Capture the cell that displays the provided text and extract its (x, y) central coordinate. 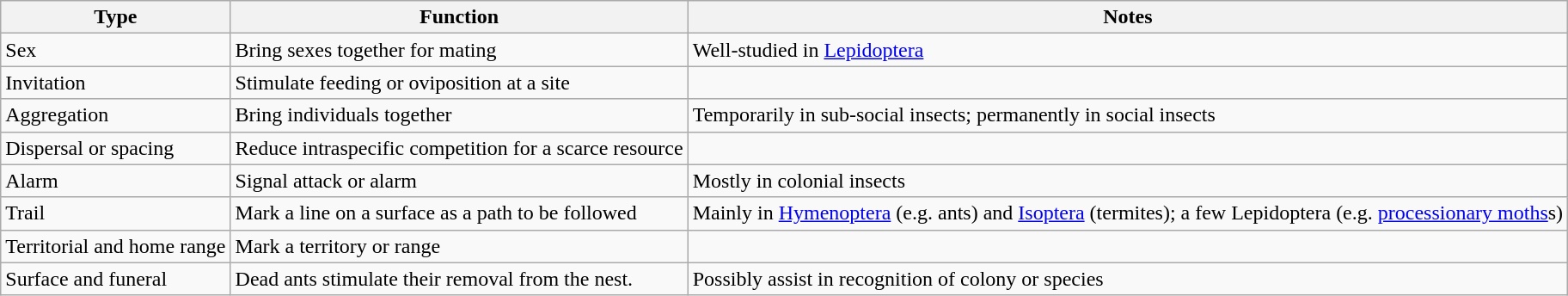
Surface and funeral (115, 279)
Trail (115, 213)
Mark a line on a surface as a path to be followed (459, 213)
Stimulate feeding or oviposition at a site (459, 83)
Alarm (115, 181)
Notes (1128, 17)
Bring sexes together for mating (459, 50)
Dead ants stimulate their removal from the nest. (459, 279)
Aggregation (115, 115)
Dispersal or spacing (115, 148)
Invitation (115, 83)
Mark a territory or range (459, 246)
Signal attack or alarm (459, 181)
Function (459, 17)
Bring individuals together (459, 115)
Possibly assist in recognition of colony or species (1128, 279)
Mainly in Hymenoptera (e.g. ants) and Isoptera (termites); a few Lepidoptera (e.g. processionary mothss) (1128, 213)
Type (115, 17)
Mostly in colonial insects (1128, 181)
Well-studied in Lepidoptera (1128, 50)
Temporarily in sub-social insects; permanently in social insects (1128, 115)
Reduce intraspecific competition for a scarce resource (459, 148)
Sex (115, 50)
Territorial and home range (115, 246)
